From the cell containing the given text, extract its center point as (x, y) coordinate. 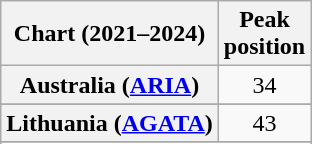
34 (264, 85)
Australia (ARIA) (110, 85)
Chart (2021–2024) (110, 34)
Peakposition (264, 34)
43 (264, 123)
Lithuania (AGATA) (110, 123)
